Extract the (X, Y) coordinate from the center of the cell holding the provided text.  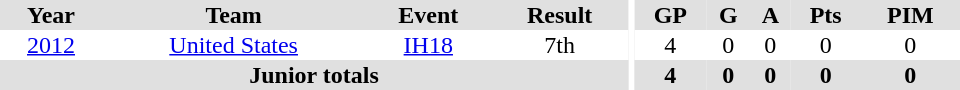
PIM (910, 15)
Team (234, 15)
2012 (51, 45)
Event (428, 15)
G (728, 15)
Result (560, 15)
A (770, 15)
7th (560, 45)
IH18 (428, 45)
Junior totals (314, 75)
Year (51, 15)
United States (234, 45)
GP (670, 15)
Pts (826, 15)
